Return the [X, Y] coordinate for the center point of the cell that contains the specified text.  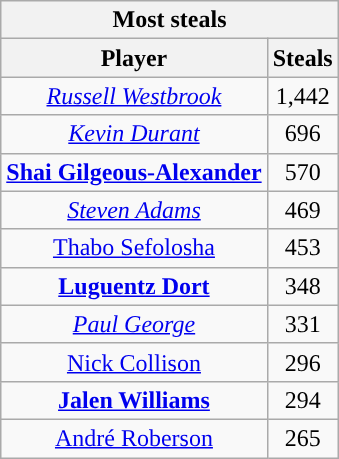
Nick Collison [134, 362]
Steals [302, 58]
Luguentz Dort [134, 286]
Kevin Durant [134, 134]
265 [302, 438]
696 [302, 134]
453 [302, 248]
Player [134, 58]
Russell Westbrook [134, 96]
André Roberson [134, 438]
348 [302, 286]
Jalen Williams [134, 400]
331 [302, 324]
296 [302, 362]
1,442 [302, 96]
Thabo Sefolosha [134, 248]
294 [302, 400]
469 [302, 210]
Shai Gilgeous-Alexander [134, 172]
Steven Adams [134, 210]
Most steals [170, 20]
Paul George [134, 324]
570 [302, 172]
